Provide the (X, Y) coordinate of the cell's center where the given text is located.  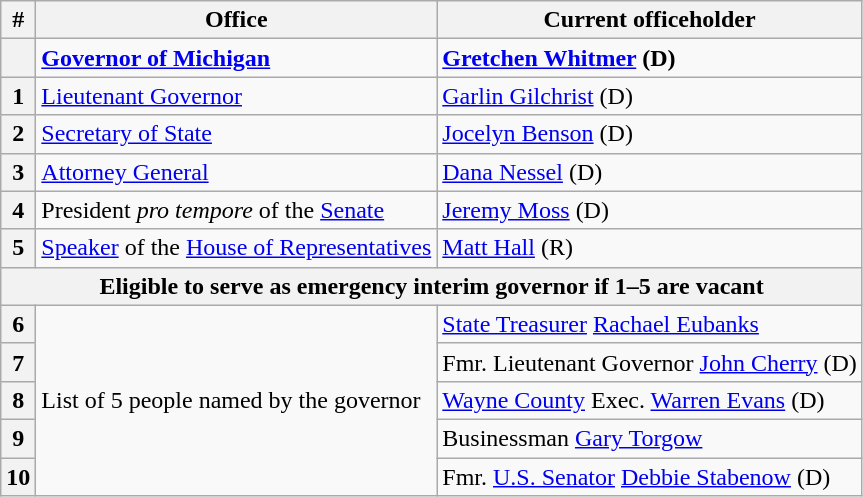
Fmr. Lieutenant Governor John Cherry (D) (650, 362)
State Treasurer Rachael Eubanks (650, 324)
Governor of Michigan (236, 58)
Wayne County Exec. Warren Evans (D) (650, 400)
Current officeholder (650, 20)
Matt Hall (R) (650, 248)
Garlin Gilchrist (D) (650, 96)
Gretchen Whitmer (D) (650, 58)
Attorney General (236, 172)
Jocelyn Benson (D) (650, 134)
# (18, 20)
5 (18, 248)
Eligible to serve as emergency interim governor if 1–5 are vacant (432, 286)
10 (18, 477)
Dana Nessel (D) (650, 172)
1 (18, 96)
Fmr. U.S. Senator Debbie Stabenow (D) (650, 477)
Lieutenant Governor (236, 96)
Businessman Gary Torgow (650, 438)
6 (18, 324)
Jeremy Moss (D) (650, 210)
2 (18, 134)
List of 5 people named by the governor (236, 400)
9 (18, 438)
Secretary of State (236, 134)
7 (18, 362)
3 (18, 172)
Office (236, 20)
Speaker of the House of Representatives (236, 248)
President pro tempore of the Senate (236, 210)
8 (18, 400)
4 (18, 210)
